Search for the cell housing the specified text and yield its (x, y) center coordinate. 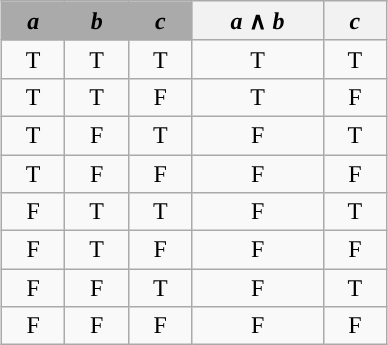
a (33, 21)
a ∧ b (258, 21)
b (97, 21)
